Find where the given text appears and provide that cell's center as [X, Y] coordinate. 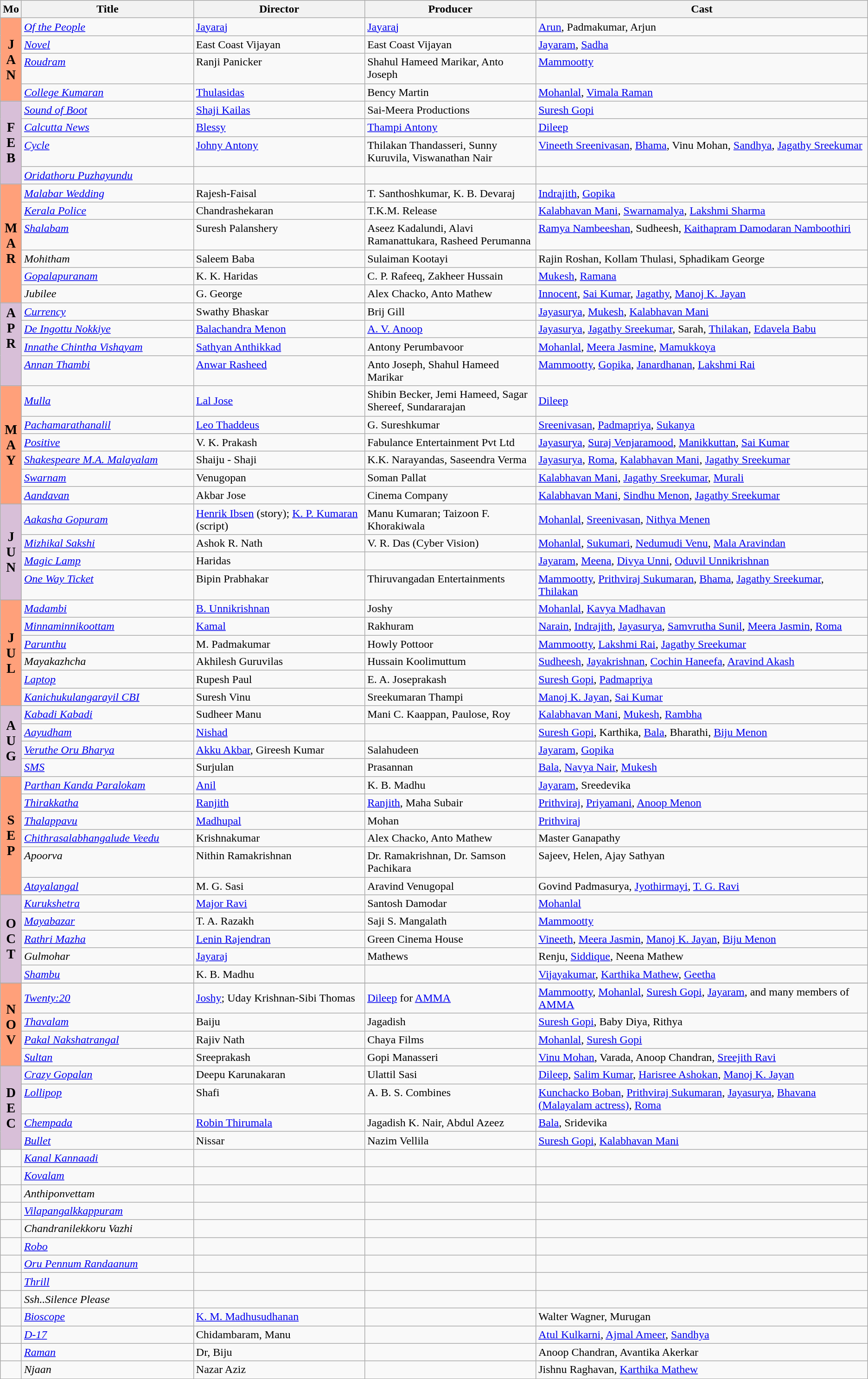
Deepu Karunakaran [279, 1075]
Nithin Ramakrishnan [279, 862]
Jayaram, Meena, Divya Unni, Oduvil Unnikrishnan [702, 561]
Chandrashekaran [279, 211]
Mathews [451, 957]
Soman Pallat [451, 478]
Jayasurya, Mukesh, Kalabhavan Mani [702, 312]
Kalabhavan Mani, Jagathy Sreekumar, Murali [702, 478]
Bioscope [108, 1317]
Aravind Venugopal [451, 886]
Minnaminnikoottam [108, 626]
Brij Gill [451, 312]
Rajiv Nath [279, 1040]
Chidambaram, Manu [279, 1334]
Thirakkatha [108, 803]
Haridas [279, 561]
Anwar Rasheed [279, 371]
Lal Jose [279, 401]
Suresh Gopi, Karthika, Bala, Bharathi, Biju Menon [702, 732]
Roudram [108, 69]
Swarnam [108, 478]
Shaji Kailas [279, 110]
Bency Martin [451, 92]
Jubilee [108, 294]
Rupesh Paul [279, 679]
Currency [108, 312]
Jayasurya, Roma, Kalabhavan Mani, Jagathy Sreekumar [702, 460]
Cast [702, 9]
JUL [11, 653]
Kalabhavan Mani, Sindhu Menon, Jagathy Sreekumar [702, 495]
Prithviraj [702, 820]
Mohanlal, Sukumari, Nedumudi Venu, Mala Aravindan [702, 543]
K. K. Haridas [279, 276]
Thulasidas [279, 92]
Nazar Aziz [279, 1370]
Sreekumaran Thampi [451, 697]
Anil [279, 785]
Jayaram, Sreedevika [702, 785]
Jishnu Raghavan, Karthika Mathew [702, 1370]
Saji S. Mangalath [451, 921]
B. Unnikrishnan [279, 609]
Veruthe Oru Bharya [108, 750]
Kunchacko Boban, Prithviraj Sukumaran, Jayasurya, Bhavana (Malayalam actress), Roma [702, 1099]
K. M. Madhusudhanan [279, 1317]
Shahul Hameed Marikar, Anto Joseph [451, 69]
Aayudham [108, 732]
Jagadish K. Nair, Abdul Azeez [451, 1123]
Suresh Gopi, Kalabhavan Mani [702, 1140]
Ranjith, Maha Subair [451, 803]
Mohanlal, Sreenivasan, Nithya Menen [702, 519]
Njaan [108, 1370]
Green Cinema House [451, 939]
Jayasurya, Jagathy Sreekumar, Sarah, Thilakan, Edavela Babu [702, 329]
Thalappavu [108, 820]
Atayalangal [108, 886]
Parunthu [108, 644]
Sajeev, Helen, Ajay Sathyan [702, 862]
Salahudeen [451, 750]
Dileep for AMMA [451, 998]
Manu Kumaran; Taizoon F. Khorakiwala [451, 519]
Rakhuram [451, 626]
Master Ganapathy [702, 838]
Prasannan [451, 767]
Of the People [108, 27]
Joshy [451, 609]
Akhilesh Guruvilas [279, 662]
Sound of Boot [108, 110]
Mammootty, Gopika, Janardhanan, Lakshmi Rai [702, 371]
Lollipop [108, 1099]
Innocent, Sai Kumar, Jagathy, Manoj K. Jayan [702, 294]
Shafi [279, 1099]
Indrajith, Gopika [702, 193]
JUN [11, 552]
Nishad [279, 732]
Robin Thirumala [279, 1123]
Kamal [279, 626]
E. A. Joseprakash [451, 679]
Anthiponvettam [108, 1193]
Kalabhavan Mani, Mukesh, Rambha [702, 715]
Baiju [279, 1022]
Akbar Jose [279, 495]
Lenin Rajendran [279, 939]
M. Padmakumar [279, 644]
Malabar Wedding [108, 193]
NOV [11, 1025]
Fabulance Entertainment Pvt Ltd [451, 442]
V. R. Das (Cyber Vision) [451, 543]
Thiruvangadan Entertainments [451, 584]
Kovalam [108, 1175]
Rathri Mazha [108, 939]
Bullet [108, 1140]
Akku Akbar, Gireesh Kumar [279, 750]
Mo [11, 9]
MAY [11, 445]
One Way Ticket [108, 584]
Kalabhavan Mani, Swarnamalya, Lakshmi Sharma [702, 211]
Mohanlal, Suresh Gopi [702, 1040]
Atul Kulkarni, Ajmal Ameer, Sandhya [702, 1334]
Bipin Prabhakar [279, 584]
Robo [108, 1246]
Madambi [108, 609]
Oru Pennum Randaanum [108, 1264]
Producer [451, 9]
Anto Joseph, Shahul Hameed Marikar [451, 371]
A. V. Anoop [451, 329]
Blessy [279, 128]
Suresh Vinu [279, 697]
Swathy Bhaskar [279, 312]
Thampi Antony [451, 128]
Nazim Vellila [451, 1140]
Crazy Gopalan [108, 1075]
Mukesh, Ramana [702, 276]
Kanal Kannaadi [108, 1158]
Laptop [108, 679]
Annan Thambi [108, 371]
Positive [108, 442]
G. George [279, 294]
SEP [11, 836]
Raman [108, 1352]
Nissar [279, 1140]
Sudheer Manu [279, 715]
Dr, Biju [279, 1352]
Jayasurya, Suraj Venjaramood, Manikkuttan, Sai Kumar [702, 442]
Arun, Padmakumar, Arjun [702, 27]
AUG [11, 741]
Howly Pottoor [451, 644]
College Kumaran [108, 92]
Santosh Damodar [451, 904]
Innathe Chintha Vishayam [108, 347]
Mammootty, Mohanlal, Suresh Gopi, Jayaram, and many members of AMMA [702, 998]
Shambu [108, 974]
SMS [108, 767]
Thilakan Thandasseri, Sunny Kuruvila, Viswanathan Nair [451, 151]
Johny Antony [279, 151]
Suresh Palanshery [279, 235]
Kurukshetra [108, 904]
Madhupal [279, 820]
Kabadi Kabadi [108, 715]
Chithrasalabhangalude Veedu [108, 838]
Aandavan [108, 495]
FEB [11, 143]
Renju, Siddique, Neena Mathew [702, 957]
Mohanlal [702, 904]
Sudheesh, Jayakrishnan, Cochin Haneefa, Aravind Akash [702, 662]
Ranjith [279, 803]
Mammootty, Prithviraj Sukumaran, Bhama, Jagathy Sreekumar, Thilakan [702, 584]
Ssh..Silence Please [108, 1299]
Bala, Navya Nair, Mukesh [702, 767]
Shakespeare M.A. Malayalam [108, 460]
Sreeprakash [279, 1057]
Gopalapuranam [108, 276]
Joshy; Uday Krishnan-Sibi Thomas [279, 998]
JAN [11, 59]
Antony Perumbavoor [451, 347]
Mammootty, Lakshmi Rai, Jagathy Sreekumar [702, 644]
Pakal Nakshatrangal [108, 1040]
T. A. Razakh [279, 921]
Ranji Panicker [279, 69]
Mani C. Kaappan, Paulose, Roy [451, 715]
Mohitham [108, 258]
Balachandra Menon [279, 329]
Apoorva [108, 862]
MAR [11, 243]
Sathyan Anthikkad [279, 347]
Vilapangalkkappuram [108, 1211]
Surjulan [279, 767]
Jayaram, Gopika [702, 750]
OCT [11, 939]
Manoj K. Jayan, Sai Kumar [702, 697]
Sultan [108, 1057]
Mayakazhcha [108, 662]
Calcutta News [108, 128]
Magic Lamp [108, 561]
Thrill [108, 1282]
Novel [108, 45]
Leo Thaddeus [279, 425]
Oridathoru Puzhayundu [108, 175]
G. Sureshkumar [451, 425]
Gulmohar [108, 957]
Jayaram, Sadha [702, 45]
Sreenivasan, Padmapriya, Sukanya [702, 425]
Dr. Ramakrishnan, Dr. Samson Pachikara [451, 862]
Vijayakumar, Karthika Mathew, Geetha [702, 974]
DEC [11, 1107]
Major Ravi [279, 904]
Ulattil Sasi [451, 1075]
Sulaiman Kootayi [451, 258]
APR [11, 344]
Mulla [108, 401]
Vineeth, Meera Jasmin, Manoj K. Jayan, Biju Menon [702, 939]
Shibin Becker, Jemi Hameed, Sagar Shereef, Sundararajan [451, 401]
Govind Padmasurya, Jyothirmayi, T. G. Ravi [702, 886]
Henrik Ibsen (story); K. P. Kumaran (script) [279, 519]
T. Santhoshkumar, K. B. Devaraj [451, 193]
Title [108, 9]
Mohanlal, Meera Jasmine, Mamukkoya [702, 347]
Ramya Nambeeshan, Sudheesh, Kaithapram Damodaran Namboothiri [702, 235]
A. B. S. Combines [451, 1099]
Rajin Roshan, Kollam Thulasi, Sphadikam George [702, 258]
Suresh Gopi, Padmapriya [702, 679]
Mohan [451, 820]
Pachamarathanalil [108, 425]
Venugopan [279, 478]
Mayabazar [108, 921]
Chempada [108, 1123]
Hussain Koolimuttum [451, 662]
Cinema Company [451, 495]
Dileep, Salim Kumar, Harisree Ashokan, Manoj K. Jayan [702, 1075]
Cycle [108, 151]
Mizhikal Sakshi [108, 543]
V. K. Prakash [279, 442]
Thavalam [108, 1022]
Krishnakumar [279, 838]
De Ingottu Nokkiye [108, 329]
Prithviraj, Priyamani, Anoop Menon [702, 803]
Gopi Manasseri [451, 1057]
Vinu Mohan, Varada, Anoop Chandran, Sreejith Ravi [702, 1057]
Suresh Gopi, Baby Diya, Rithya [702, 1022]
Kanichukulangarayil CBI [108, 697]
Mohanlal, Vimala Raman [702, 92]
Shaiju - Shaji [279, 460]
Twenty:20 [108, 998]
Walter Wagner, Murugan [702, 1317]
Suresh Gopi [702, 110]
D-17 [108, 1334]
Mohanlal, Kavya Madhavan [702, 609]
Kerala Police [108, 211]
Sai-Meera Productions [451, 110]
Bala, Sridevika [702, 1123]
Rajesh-Faisal [279, 193]
Chandranilekkoru Vazhi [108, 1229]
Vineeth Sreenivasan, Bhama, Vinu Mohan, Sandhya, Jagathy Sreekumar [702, 151]
Anoop Chandran, Avantika Akerkar [702, 1352]
Saleem Baba [279, 258]
C. P. Rafeeq, Zakheer Hussain [451, 276]
T.K.M. Release [451, 211]
Narain, Indrajith, Jayasurya, Samvrutha Sunil, Meera Jasmin, Roma [702, 626]
Chaya Films [451, 1040]
Ashok R. Nath [279, 543]
Director [279, 9]
Shalabam [108, 235]
Parthan Kanda Paralokam [108, 785]
Aakasha Gopuram [108, 519]
M. G. Sasi [279, 886]
K.K. Narayandas, Saseendra Verma [451, 460]
Aseez Kadalundi, Alavi Ramanattukara, Rasheed Perumanna [451, 235]
Jagadish [451, 1022]
